Locate the cell with the specified text and output its (x, y) center coordinate. 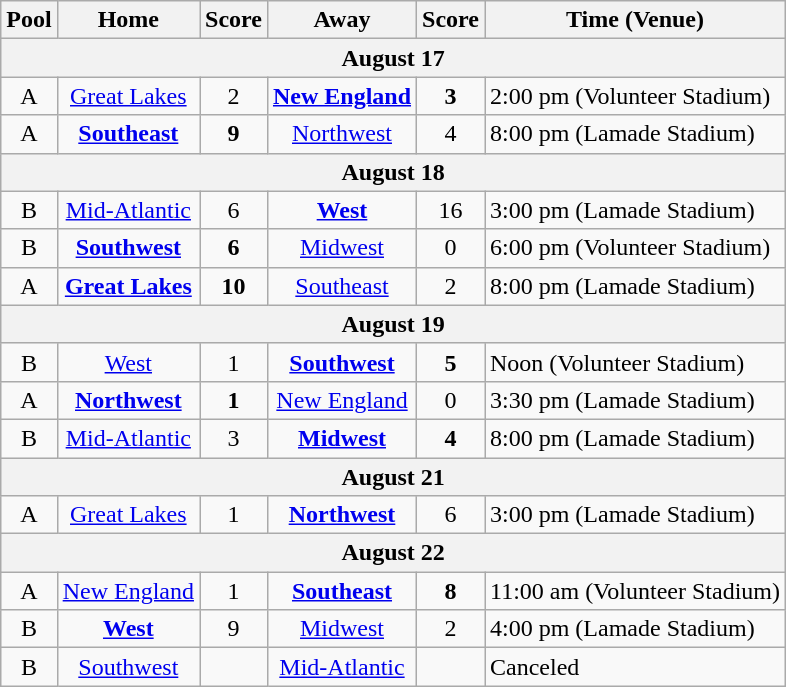
5 (451, 362)
2:00 pm (Volunteer Stadium) (634, 96)
Away (342, 20)
8 (451, 591)
Noon (Volunteer Stadium) (634, 362)
Canceled (634, 667)
August 21 (394, 477)
10 (234, 286)
4:00 pm (Lamade Stadium) (634, 629)
August 22 (394, 553)
Pool (29, 20)
16 (451, 210)
August 18 (394, 172)
August 19 (394, 324)
Home (128, 20)
6:00 pm (Volunteer Stadium) (634, 248)
Time (Venue) (634, 20)
3:30 pm (Lamade Stadium) (634, 400)
11:00 am (Volunteer Stadium) (634, 591)
August 17 (394, 58)
